Determine the (x, y) coordinate at the center of the cell enclosing the given text.  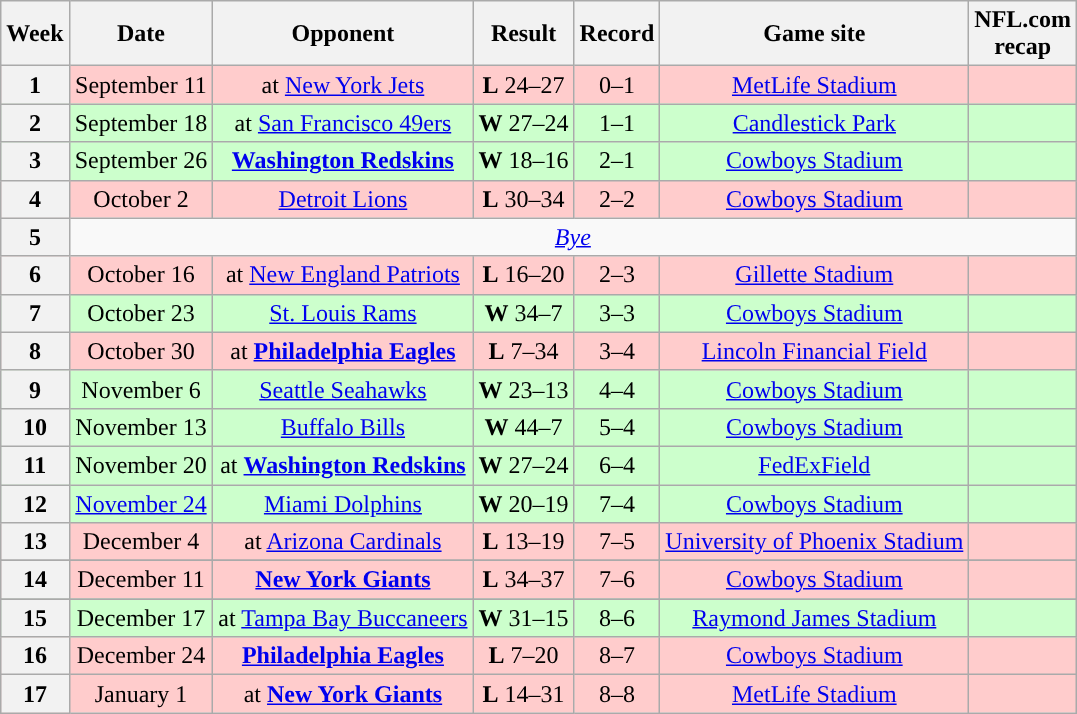
W 34–7 (524, 313)
Buffalo Bills (343, 427)
2–1 (617, 161)
at New York Giants (343, 694)
12 (35, 503)
Candlestick Park (814, 123)
Week (35, 34)
at San Francisco 49ers (343, 123)
5–4 (617, 427)
2 (35, 123)
3–4 (617, 351)
November 24 (141, 503)
December 24 (141, 656)
13 (35, 542)
W 23–13 (524, 389)
October 30 (141, 351)
NFL.comrecap (1023, 34)
Washington Redskins (343, 161)
L 16–20 (524, 275)
L 13–19 (524, 542)
Lincoln Financial Field (814, 351)
Detroit Lions (343, 199)
6 (35, 275)
December 4 (141, 542)
W 18–16 (524, 161)
University of Phoenix Stadium (814, 542)
L 30–34 (524, 199)
L 7–20 (524, 656)
0–1 (617, 85)
16 (35, 656)
Result (524, 34)
November 6 (141, 389)
at New England Patriots (343, 275)
at Philadelphia Eagles (343, 351)
September 26 (141, 161)
L 34–37 (524, 580)
11 (35, 465)
January 1 (141, 694)
St. Louis Rams (343, 313)
3 (35, 161)
10 (35, 427)
W 44–7 (524, 427)
Record (617, 34)
4 (35, 199)
5 (35, 237)
7–5 (617, 542)
1 (35, 85)
W 20–19 (524, 503)
Date (141, 34)
1–1 (617, 123)
7–4 (617, 503)
2–3 (617, 275)
FedExField (814, 465)
6–4 (617, 465)
Gillette Stadium (814, 275)
at Arizona Cardinals (343, 542)
October 23 (141, 313)
September 18 (141, 123)
December 11 (141, 580)
7 (35, 313)
December 17 (141, 618)
8 (35, 351)
17 (35, 694)
L 24–27 (524, 85)
November 13 (141, 427)
Miami Dolphins (343, 503)
at Washington Redskins (343, 465)
8–7 (617, 656)
Philadelphia Eagles (343, 656)
November 20 (141, 465)
8–8 (617, 694)
October 2 (141, 199)
at Tampa Bay Buccaneers (343, 618)
September 11 (141, 85)
Bye (572, 237)
October 16 (141, 275)
4–4 (617, 389)
L 7–34 (524, 351)
9 (35, 389)
W 31–15 (524, 618)
New York Giants (343, 580)
7–6 (617, 580)
Opponent (343, 34)
at New York Jets (343, 85)
15 (35, 618)
3–3 (617, 313)
Game site (814, 34)
8–6 (617, 618)
Seattle Seahawks (343, 389)
Raymond James Stadium (814, 618)
2–2 (617, 199)
14 (35, 580)
L 14–31 (524, 694)
